Return (x, y) of the center of cell containing provided text 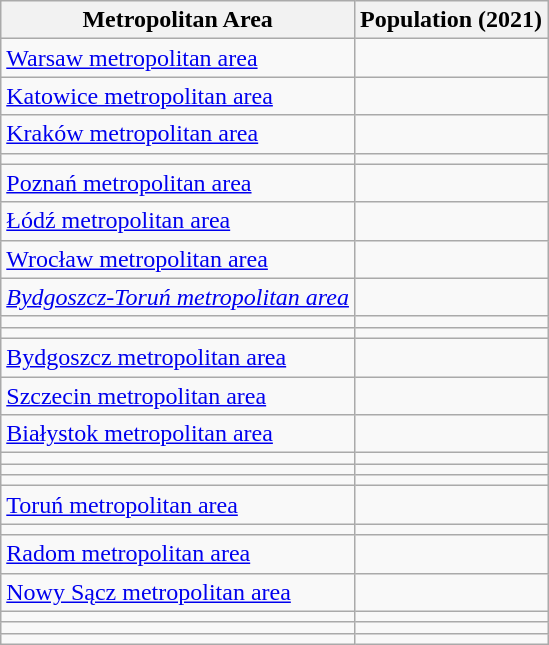
Metropolitan Area (178, 20)
Bydgoszcz-Toruń metropolitan area (178, 297)
Szczecin metropolitan area (178, 395)
Białystok metropolitan area (178, 434)
Łódź metropolitan area (178, 221)
Poznań metropolitan area (178, 183)
Kraków metropolitan area (178, 134)
Radom metropolitan area (178, 554)
Warsaw metropolitan area (178, 58)
Nowy Sącz metropolitan area (178, 592)
Population (2021) (450, 20)
Toruń metropolitan area (178, 505)
Bydgoszcz metropolitan area (178, 357)
Katowice metropolitan area (178, 96)
Wrocław metropolitan area (178, 259)
